Scan for the cell matching the given text and deliver its (X, Y) coordinate at center. 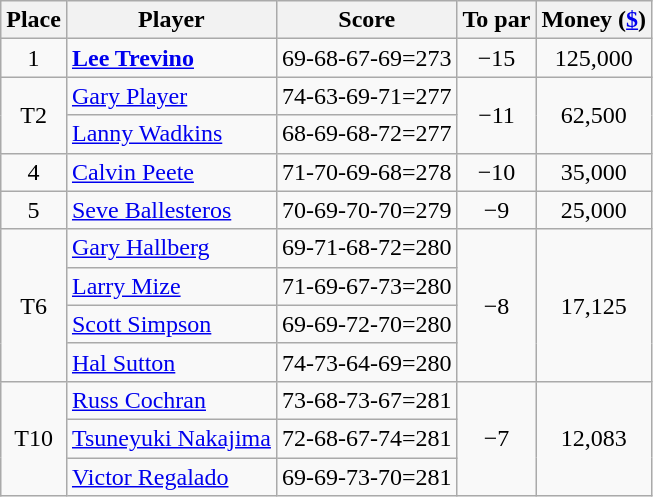
1 (34, 58)
69-71-68-72=280 (366, 248)
71-69-67-73=280 (366, 286)
−11 (496, 115)
Hal Sutton (171, 362)
12,083 (594, 438)
Money ($) (594, 20)
70-69-70-70=279 (366, 210)
69-69-72-70=280 (366, 324)
4 (34, 172)
Lee Trevino (171, 58)
69-68-67-69=273 (366, 58)
To par (496, 20)
17,125 (594, 305)
−8 (496, 305)
Larry Mize (171, 286)
Place (34, 20)
25,000 (594, 210)
Score (366, 20)
125,000 (594, 58)
68-69-68-72=277 (366, 134)
Russ Cochran (171, 400)
5 (34, 210)
71-70-69-68=278 (366, 172)
74-73-64-69=280 (366, 362)
T2 (34, 115)
−7 (496, 438)
−10 (496, 172)
T10 (34, 438)
Gary Hallberg (171, 248)
69-69-73-70=281 (366, 477)
Tsuneyuki Nakajima (171, 438)
−15 (496, 58)
Victor Regalado (171, 477)
Calvin Peete (171, 172)
Lanny Wadkins (171, 134)
62,500 (594, 115)
T6 (34, 305)
Gary Player (171, 96)
Seve Ballesteros (171, 210)
73-68-73-67=281 (366, 400)
72-68-67-74=281 (366, 438)
35,000 (594, 172)
Player (171, 20)
Scott Simpson (171, 324)
−9 (496, 210)
74-63-69-71=277 (366, 96)
